Find where the given text appears and provide that cell's center as (x, y) coordinate. 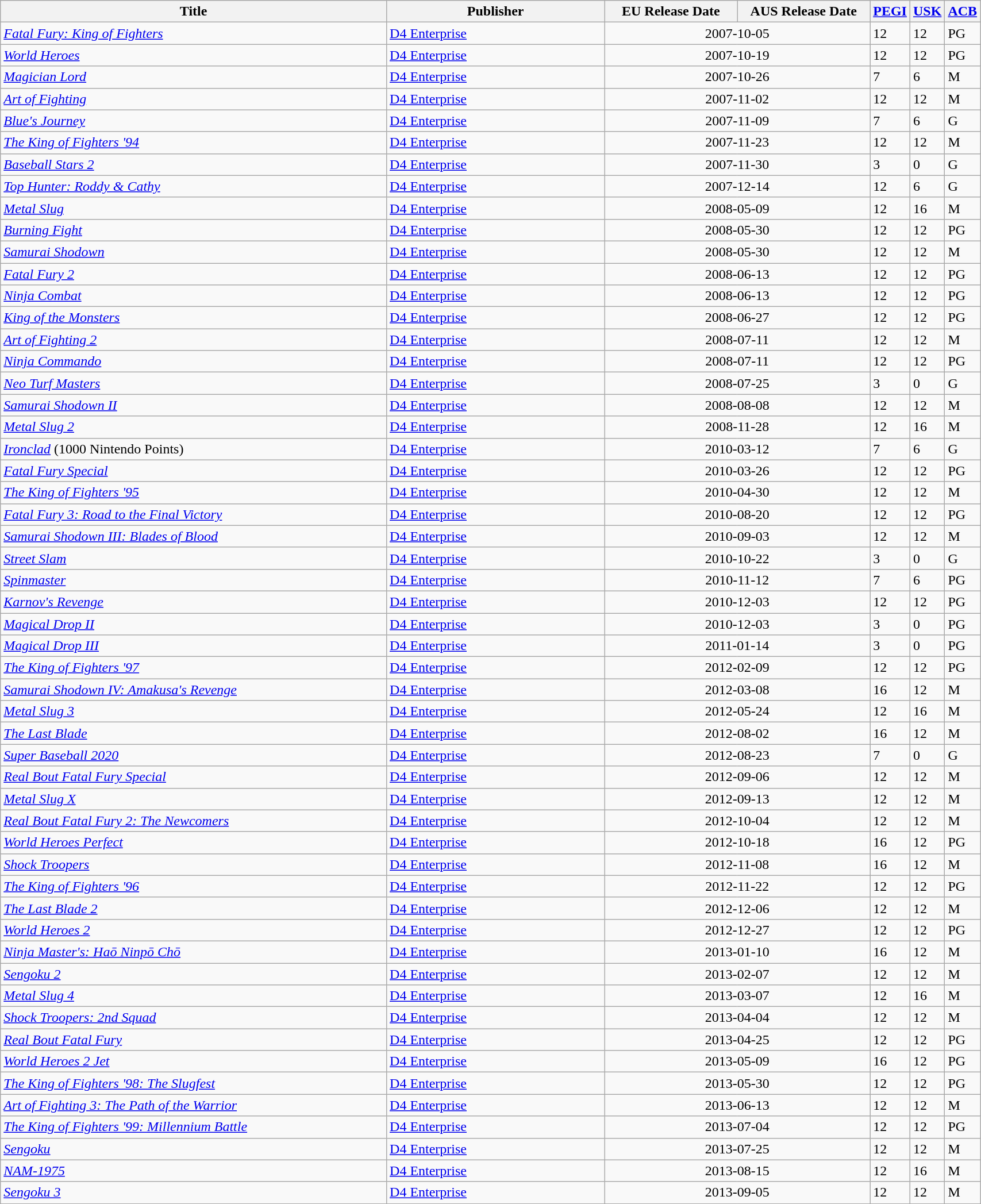
Ninja Commando (194, 361)
2010-08-20 (737, 514)
Art of Fighting (194, 99)
Metal Slug X (194, 799)
Art of Fighting 3: The Path of the Warrior (194, 1105)
2013-05-09 (737, 1061)
2012-08-02 (737, 733)
Sengoku 2 (194, 974)
2007-11-23 (737, 143)
World Heroes 2 (194, 930)
2013-06-13 (737, 1105)
NAM-1975 (194, 1171)
2007-11-02 (737, 99)
2008-08-08 (737, 405)
2013-05-30 (737, 1083)
2010-10-22 (737, 558)
Ironclad (1000 Nintendo Points) (194, 449)
2011-01-14 (737, 646)
2012-05-24 (737, 711)
Fatal Fury 2 (194, 274)
Metal Slug 4 (194, 996)
2013-08-15 (737, 1171)
Street Slam (194, 558)
Burning Fight (194, 230)
World Heroes Perfect (194, 843)
The Last Blade (194, 733)
2010-03-12 (737, 449)
2008-05-09 (737, 208)
2007-11-30 (737, 164)
World Heroes (194, 55)
2013-07-25 (737, 1149)
King of the Monsters (194, 318)
2013-09-05 (737, 1193)
ACB (963, 11)
The King of Fighters '95 (194, 493)
Spinmaster (194, 580)
2012-09-13 (737, 799)
2008-11-28 (737, 427)
2010-04-30 (737, 493)
Samurai Shodown IV: Amakusa's Revenge (194, 690)
Real Bout Fatal Fury (194, 1040)
Samurai Shodown III: Blades of Blood (194, 536)
Shock Troopers (194, 864)
World Heroes 2 Jet (194, 1061)
The King of Fighters '96 (194, 886)
2007-10-05 (737, 33)
Metal Slug (194, 208)
2007-12-14 (737, 186)
Shock Troopers: 2nd Squad (194, 1018)
2012-10-04 (737, 821)
2012-02-09 (737, 668)
2013-07-04 (737, 1127)
2007-11-09 (737, 121)
2012-03-08 (737, 690)
Magical Drop II (194, 624)
Baseball Stars 2 (194, 164)
2013-03-07 (737, 996)
Ninja Combat (194, 296)
Blue's Journey (194, 121)
EU Release Date (671, 11)
Real Bout Fatal Fury Special (194, 777)
2010-09-03 (737, 536)
Fatal Fury: King of Fighters (194, 33)
Metal Slug 2 (194, 427)
Karnov's Revenge (194, 602)
Samurai Shodown II (194, 405)
The King of Fighters '99: Millennium Battle (194, 1127)
2010-03-26 (737, 471)
2012-11-08 (737, 864)
USK (927, 11)
2007-10-19 (737, 55)
Sengoku (194, 1149)
2012-10-18 (737, 843)
Magician Lord (194, 77)
Art of Fighting 2 (194, 340)
The Last Blade 2 (194, 908)
Ninja Master's: Haō Ninpō Chō (194, 952)
Samurai Shodown (194, 252)
Fatal Fury 3: Road to the Final Victory (194, 514)
Real Bout Fatal Fury 2: The Newcomers (194, 821)
2013-02-07 (737, 974)
Metal Slug 3 (194, 711)
Top Hunter: Roddy & Cathy (194, 186)
2012-08-23 (737, 755)
PEGI (890, 11)
2013-04-25 (737, 1040)
Magical Drop III (194, 646)
2013-01-10 (737, 952)
2012-12-27 (737, 930)
2012-11-22 (737, 886)
Publisher (495, 11)
2010-11-12 (737, 580)
2012-09-06 (737, 777)
The King of Fighters '98: The Slugfest (194, 1083)
2007-10-26 (737, 77)
The King of Fighters '97 (194, 668)
Sengoku 3 (194, 1193)
2012-12-06 (737, 908)
2008-06-27 (737, 318)
The King of Fighters '94 (194, 143)
Super Baseball 2020 (194, 755)
Fatal Fury Special (194, 471)
AUS Release Date (803, 11)
2008-07-25 (737, 383)
Title (194, 11)
Neo Turf Masters (194, 383)
2013-04-04 (737, 1018)
